Find where the given text appears and provide that cell's center as [x, y] coordinate. 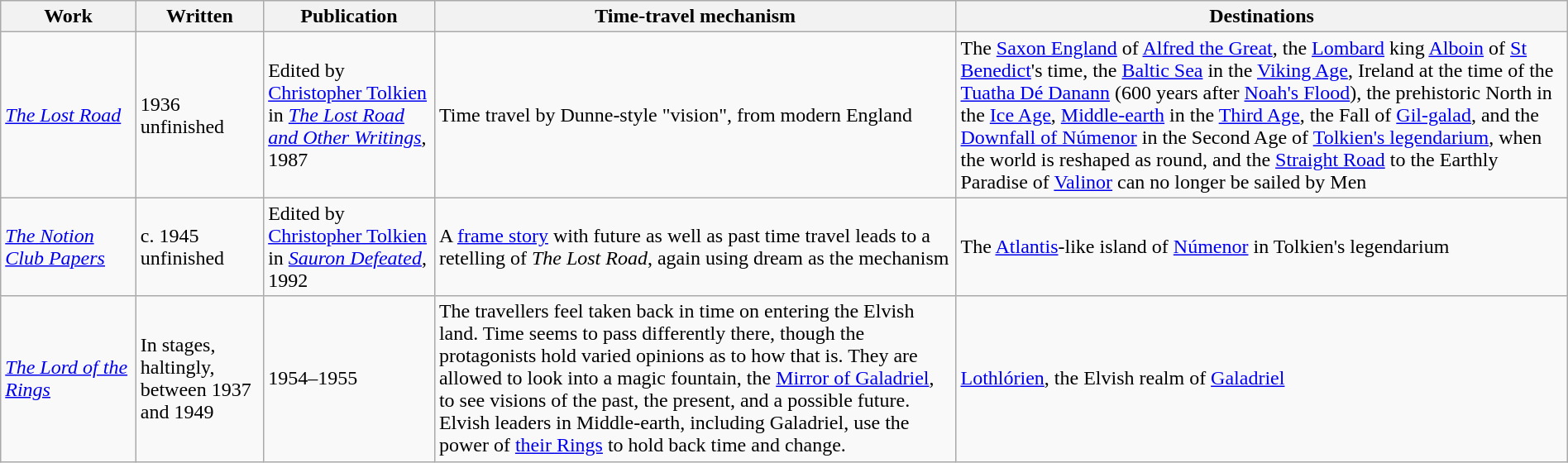
Written [199, 17]
c. 1945unfinished [199, 246]
A frame story with future as well as past time travel leads to a retelling of The Lost Road, again using dream as the mechanism [695, 246]
1936unfinished [199, 115]
Edited by Christopher Tolkien in Sauron Defeated, 1992 [349, 246]
Lothlórien, the Elvish realm of Galadriel [1262, 379]
The Lord of the Rings [68, 379]
Time travel by Dunne-style "vision", from modern England [695, 115]
The Notion Club Papers [68, 246]
Edited by Christopher Tolkien in The Lost Road and Other Writings, 1987 [349, 115]
The Lost Road [68, 115]
In stages, haltingly, between 1937 and 1949 [199, 379]
The Atlantis-like island of Númenor in Tolkien's legendarium [1262, 246]
1954–1955 [349, 379]
Publication [349, 17]
Destinations [1262, 17]
Time-travel mechanism [695, 17]
Work [68, 17]
